Locate the cell with the specified text and output its (X, Y) center coordinate. 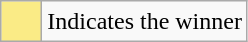
Indicates the winner (145, 22)
